For the text-containing cell, return its midpoint in [x, y] coordinate format. 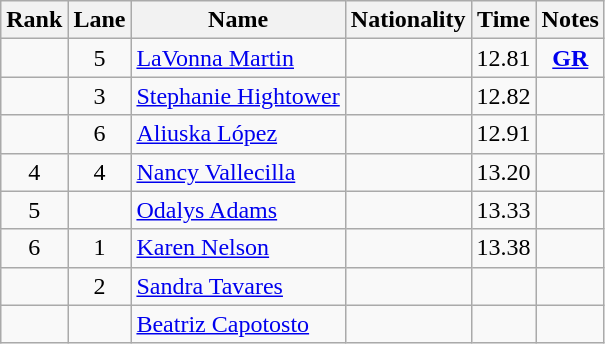
1 [100, 248]
Nancy Vallecilla [238, 172]
13.20 [504, 172]
Sandra Tavares [238, 286]
2 [100, 286]
3 [100, 96]
Name [238, 20]
Nationality [408, 20]
Stephanie Hightower [238, 96]
Lane [100, 20]
Odalys Adams [238, 210]
GR [570, 58]
12.82 [504, 96]
12.81 [504, 58]
13.33 [504, 210]
Beatriz Capotosto [238, 324]
12.91 [504, 134]
Time [504, 20]
Karen Nelson [238, 248]
Aliuska López [238, 134]
Rank [34, 20]
13.38 [504, 248]
LaVonna Martin [238, 58]
Notes [570, 20]
